Pinpoint the cell where the given text exists, returning its [x, y] midpoint coordinate. 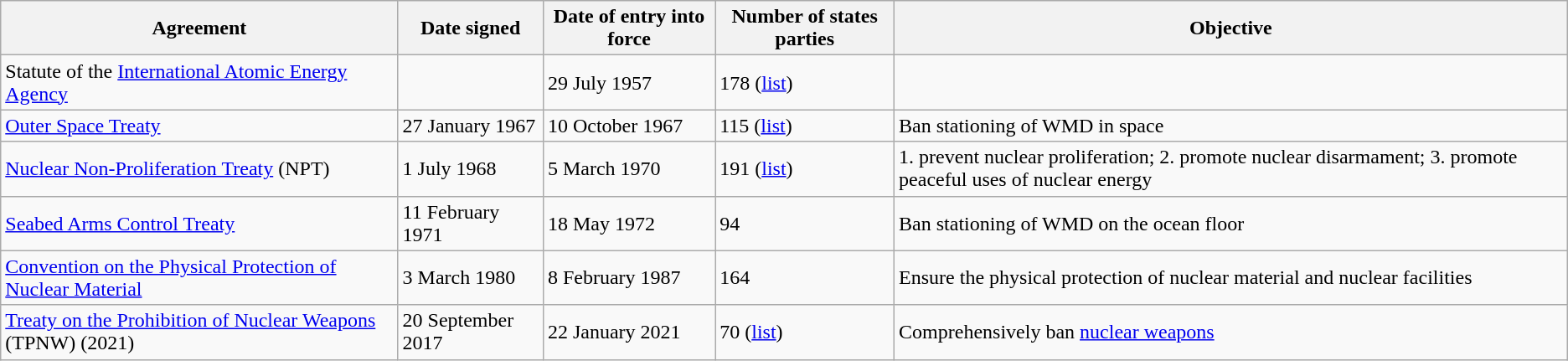
Treaty on the Prohibition of Nuclear Weapons (TPNW) (2021) [199, 332]
178 (list) [805, 82]
Ban stationing of WMD in space [1231, 126]
Date signed [471, 28]
Ban stationing of WMD on the ocean floor [1231, 223]
Number of states parties [805, 28]
Nuclear Non-Proliferation Treaty (NPT) [199, 169]
Agreement [199, 28]
Ensure the physical protection of nuclear material and nuclear facilities [1231, 278]
70 (list) [805, 332]
Statute of the International Atomic Energy Agency [199, 82]
18 May 1972 [628, 223]
Outer Space Treaty [199, 126]
Date of entry into force [628, 28]
164 [805, 278]
Objective [1231, 28]
29 July 1957 [628, 82]
5 March 1970 [628, 169]
1 July 1968 [471, 169]
94 [805, 223]
8 February 1987 [628, 278]
Convention on the Physical Protection of Nuclear Material [199, 278]
10 October 1967 [628, 126]
11 February 1971 [471, 223]
115 (list) [805, 126]
27 January 1967 [471, 126]
Seabed Arms Control Treaty [199, 223]
20 September 2017 [471, 332]
3 March 1980 [471, 278]
1. prevent nuclear proliferation; 2. promote nuclear disarmament; 3. promote peaceful uses of nuclear energy [1231, 169]
191 (list) [805, 169]
Comprehensively ban nuclear weapons [1231, 332]
22 January 2021 [628, 332]
